Locate the cell with the specified text and output its [x, y] center coordinate. 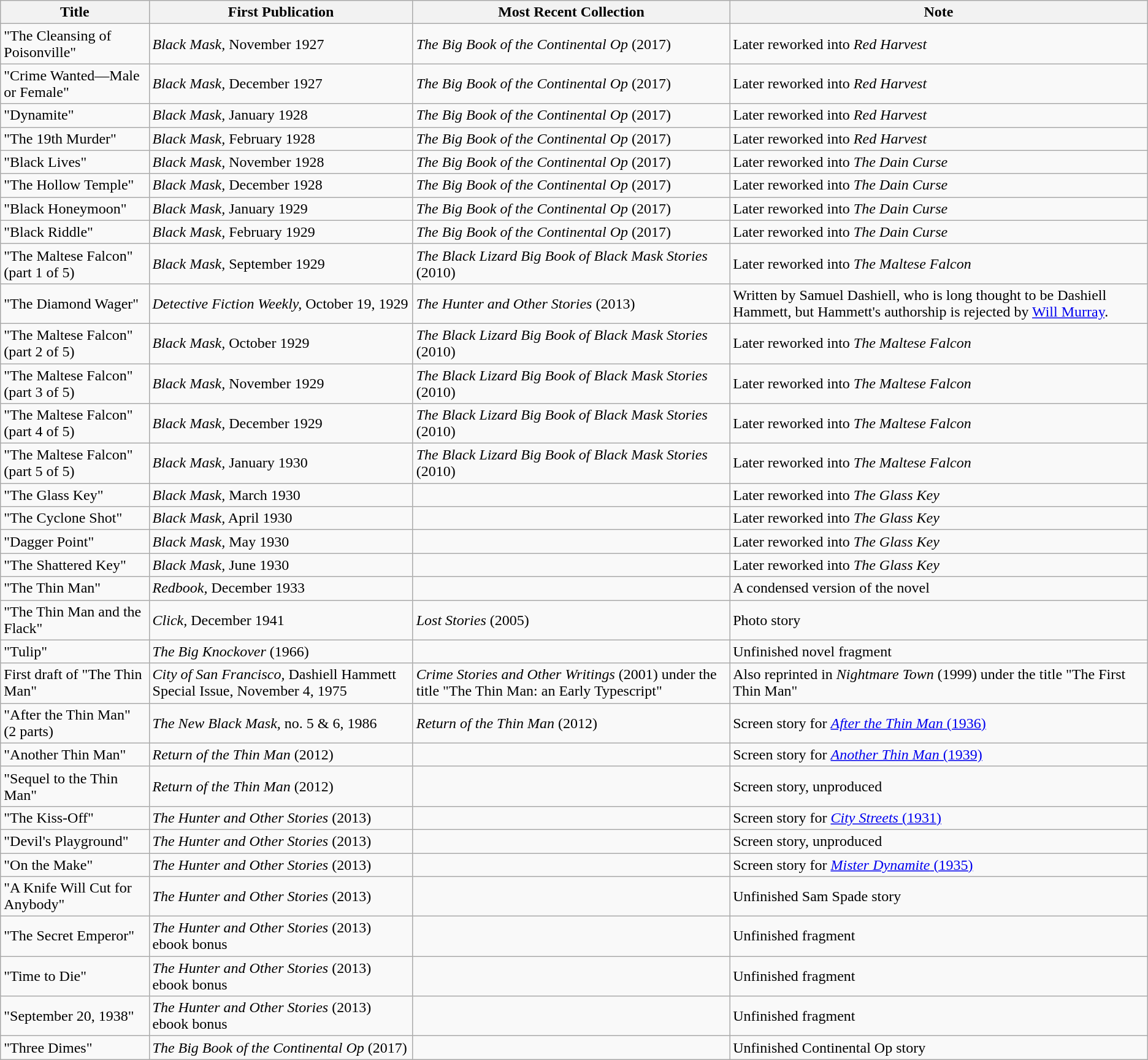
Black Mask, January 1929 [281, 209]
"The Maltese Falcon" (part 4 of 5) [75, 423]
"The Diamond Wager" [75, 303]
Most Recent Collection [571, 12]
A condensed version of the novel [939, 588]
"Tulip" [75, 651]
Crime Stories and Other Writings (2001) under the title "The Thin Man: an Early Typescript" [571, 683]
Screen story for Mister Dynamite (1935) [939, 864]
Lost Stories (2005) [571, 620]
Redbook, December 1933 [281, 588]
The New Black Mask, no. 5 & 6, 1986 [281, 723]
Black Mask, January 1930 [281, 464]
"Crime Wanted—Male or Female" [75, 83]
"The Kiss-Off" [75, 818]
"Black Lives" [75, 162]
"The Shattered Key" [75, 565]
Black Mask, April 1930 [281, 518]
"The Maltese Falcon" (part 2 of 5) [75, 344]
First draft of "The Thin Man" [75, 683]
First Publication [281, 12]
"Black Riddle" [75, 232]
"Dagger Point" [75, 542]
Black Mask, February 1928 [281, 139]
The Big Knockover (1966) [281, 651]
"A Knife Will Cut for Anybody" [75, 897]
Black Mask, September 1929 [281, 264]
"Black Honeymoon" [75, 209]
Black Mask, June 1930 [281, 565]
"Three Dimes" [75, 1048]
Screen story for After the Thin Man (1936) [939, 723]
Screen story for Another Thin Man (1939) [939, 755]
Black Mask, December 1927 [281, 83]
"Sequel to the Thin Man" [75, 786]
Black Mask, November 1928 [281, 162]
"September 20, 1938" [75, 1016]
"The Maltese Falcon" (part 3 of 5) [75, 383]
"The Thin Man" [75, 588]
Written by Samuel Dashiell, who is long thought to be Dashiell Hammett, but Hammett's authorship is rejected by Will Murray. [939, 303]
"The Secret Emperor" [75, 936]
"The Hollow Temple" [75, 185]
Detective Fiction Weekly, October 19, 1929 [281, 303]
Unfinished novel fragment [939, 651]
Photo story [939, 620]
Black Mask, May 1930 [281, 542]
Screen story for City Streets (1931) [939, 818]
"The Maltese Falcon" (part 1 of 5) [75, 264]
Note [939, 12]
"The Maltese Falcon" (part 5 of 5) [75, 464]
"Devil's Playground" [75, 841]
"The Cleansing of Poisonville" [75, 44]
"Dynamite" [75, 115]
"The Cyclone Shot" [75, 518]
Title [75, 12]
Black Mask, December 1929 [281, 423]
Black Mask, January 1928 [281, 115]
Black Mask, October 1929 [281, 344]
"The Glass Key" [75, 495]
"Time to Die" [75, 977]
"The Thin Man and the Flack" [75, 620]
"Another Thin Man" [75, 755]
Black Mask, December 1928 [281, 185]
Black Mask, November 1929 [281, 383]
Also reprinted in Nightmare Town (1999) under the title "The First Thin Man" [939, 683]
Black Mask, March 1930 [281, 495]
"The 19th Murder" [75, 139]
City of San Francisco, Dashiell Hammett Special Issue, November 4, 1975 [281, 683]
Unfinished Sam Spade story [939, 897]
"After the Thin Man" (2 parts) [75, 723]
Black Mask, February 1929 [281, 232]
Unfinished Continental Op story [939, 1048]
Black Mask, November 1927 [281, 44]
Click, December 1941 [281, 620]
"On the Make" [75, 864]
